Pinpoint the cell where the given text exists, returning its (x, y) midpoint coordinate. 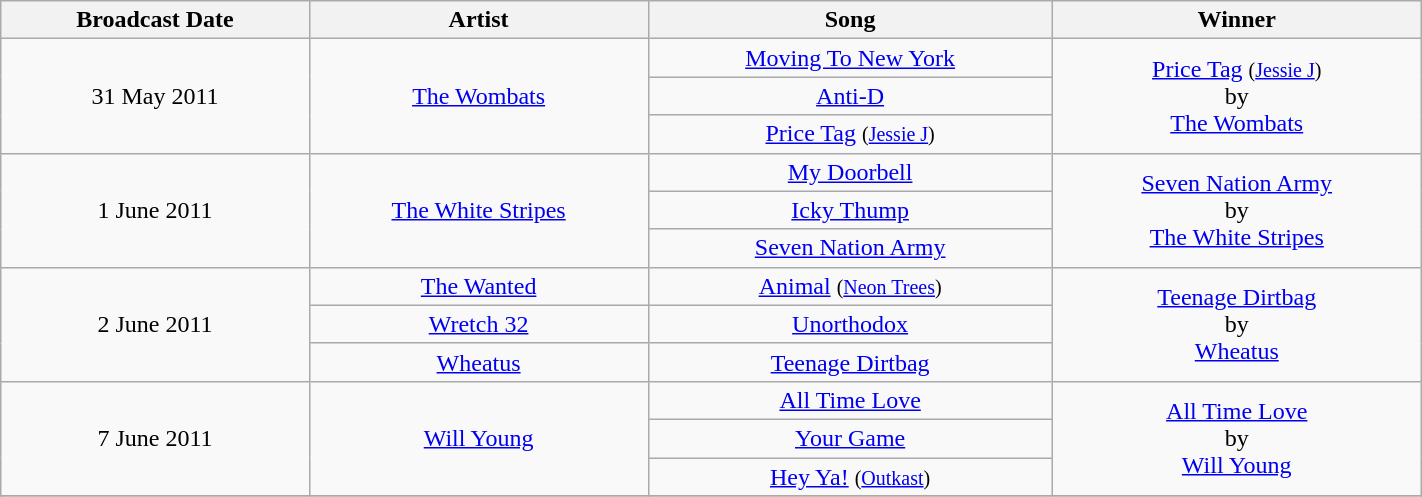
Price Tag (Jessie J)byThe Wombats (1236, 96)
2 June 2011 (155, 324)
Anti-D (850, 96)
Teenage DirtbagbyWheatus (1236, 324)
Broadcast Date (155, 20)
Animal (Neon Trees) (850, 286)
Wheatus (478, 362)
31 May 2011 (155, 96)
Moving To New York (850, 58)
7 June 2011 (155, 438)
Will Young (478, 438)
Artist (478, 20)
All Time Love (850, 400)
Your Game (850, 438)
The Wanted (478, 286)
Seven Nation Army (850, 248)
All Time LovebyWill Young (1236, 438)
The White Stripes (478, 210)
The Wombats (478, 96)
Seven Nation ArmybyThe White Stripes (1236, 210)
Wretch 32 (478, 324)
Price Tag (Jessie J) (850, 134)
Hey Ya! (Outkast) (850, 477)
Unorthodox (850, 324)
Winner (1236, 20)
Teenage Dirtbag (850, 362)
Icky Thump (850, 210)
1 June 2011 (155, 210)
My Doorbell (850, 172)
Song (850, 20)
